Detect which cell encompasses the target text, then output its [X, Y] center coordinate. 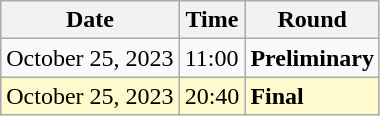
11:00 [212, 58]
Round [312, 20]
Preliminary [312, 58]
Time [212, 20]
Date [90, 20]
Final [312, 96]
20:40 [212, 96]
